Search for the cell housing the specified text and yield its [X, Y] center coordinate. 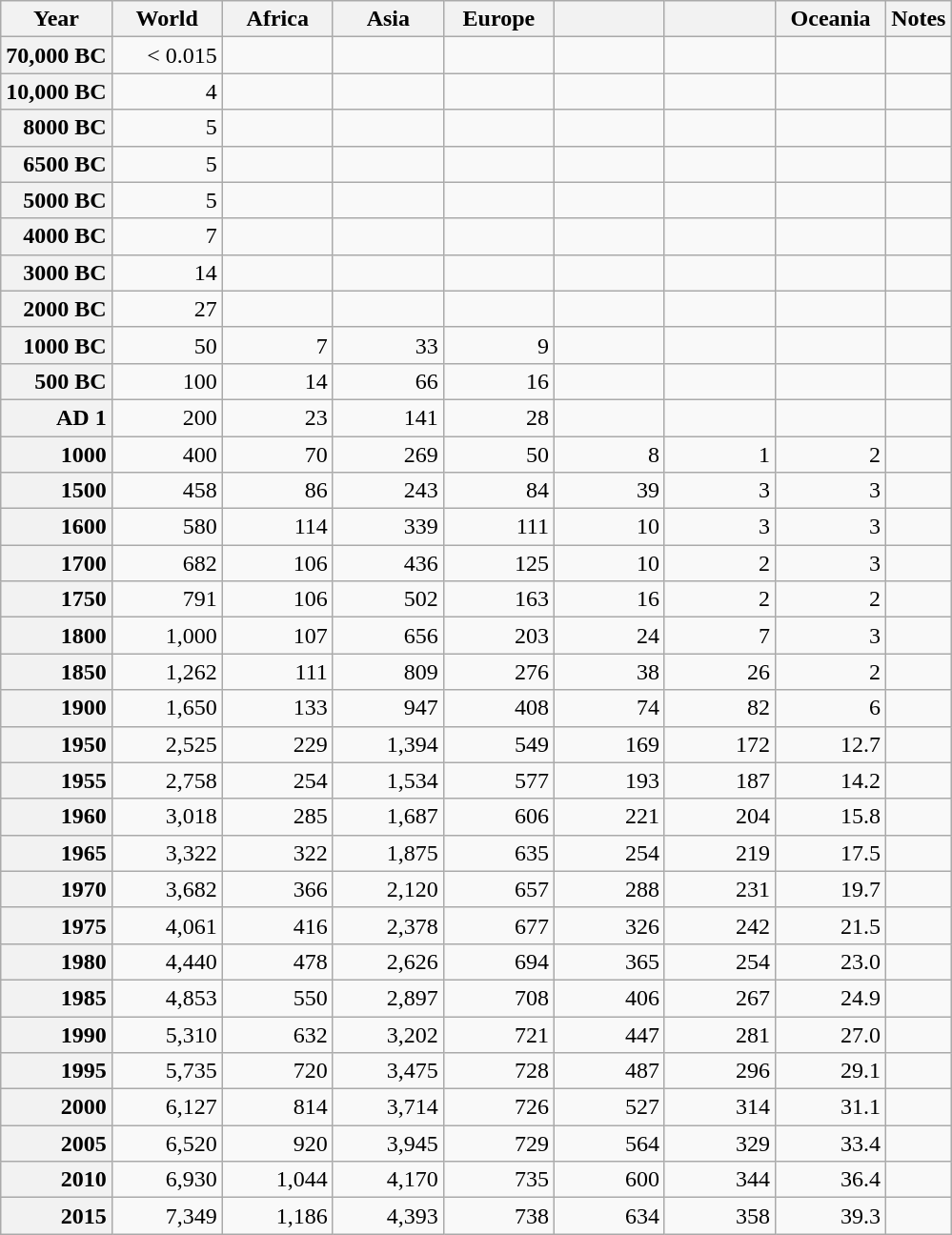
1,394 [388, 744]
1,262 [167, 672]
1850 [56, 672]
23.0 [831, 962]
Oceania [831, 19]
4,170 [388, 1180]
436 [388, 563]
2,897 [388, 998]
487 [609, 1071]
677 [498, 925]
8 [609, 455]
314 [719, 1107]
15.8 [831, 817]
1,534 [388, 780]
2015 [56, 1216]
920 [277, 1144]
169 [609, 744]
133 [277, 708]
458 [167, 491]
3,202 [388, 1034]
4000 BC [56, 236]
527 [609, 1107]
Asia [388, 19]
3000 BC [56, 273]
285 [277, 817]
33.4 [831, 1144]
344 [719, 1180]
1990 [56, 1034]
Africa [277, 19]
1970 [56, 889]
70,000 BC [56, 55]
Year [56, 19]
74 [609, 708]
269 [388, 455]
1,875 [388, 853]
721 [498, 1034]
229 [277, 744]
365 [609, 962]
326 [609, 925]
1000 [56, 455]
1960 [56, 817]
163 [498, 599]
2010 [56, 1180]
1995 [56, 1071]
1000 BC [56, 345]
242 [719, 925]
86 [277, 491]
28 [498, 417]
400 [167, 455]
809 [388, 672]
6 [831, 708]
26 [719, 672]
221 [609, 817]
296 [719, 1071]
2,120 [388, 889]
203 [498, 636]
231 [719, 889]
27 [167, 309]
580 [167, 527]
141 [388, 417]
3,714 [388, 1107]
23 [277, 417]
2000 [56, 1107]
2,525 [167, 744]
Notes [919, 19]
2,378 [388, 925]
4 [167, 91]
6500 BC [56, 164]
708 [498, 998]
947 [388, 708]
329 [719, 1144]
100 [167, 381]
549 [498, 744]
1,186 [277, 1216]
550 [277, 998]
24 [609, 636]
447 [609, 1034]
1975 [56, 925]
5,735 [167, 1071]
791 [167, 599]
694 [498, 962]
6,127 [167, 1107]
82 [719, 708]
564 [609, 1144]
39 [609, 491]
7,349 [167, 1216]
14.2 [831, 780]
729 [498, 1144]
3,945 [388, 1144]
200 [167, 417]
19.7 [831, 889]
728 [498, 1071]
187 [719, 780]
3,322 [167, 853]
38 [609, 672]
814 [277, 1107]
66 [388, 381]
322 [277, 853]
720 [277, 1071]
4,853 [167, 998]
17.5 [831, 853]
478 [277, 962]
172 [719, 744]
656 [388, 636]
2,626 [388, 962]
366 [277, 889]
632 [277, 1034]
1500 [56, 491]
6,520 [167, 1144]
276 [498, 672]
738 [498, 1216]
267 [719, 998]
339 [388, 527]
1 [719, 455]
31.1 [831, 1107]
5,310 [167, 1034]
107 [277, 636]
1,687 [388, 817]
1900 [56, 708]
9 [498, 345]
21.5 [831, 925]
114 [277, 527]
219 [719, 853]
281 [719, 1034]
Europe [498, 19]
4,393 [388, 1216]
1,650 [167, 708]
634 [609, 1216]
84 [498, 491]
500 BC [56, 381]
1985 [56, 998]
726 [498, 1107]
358 [719, 1216]
33 [388, 345]
416 [277, 925]
< 0.015 [167, 55]
1980 [56, 962]
3,682 [167, 889]
39.3 [831, 1216]
1750 [56, 599]
4,440 [167, 962]
406 [609, 998]
6,930 [167, 1180]
1600 [56, 527]
1800 [56, 636]
735 [498, 1180]
408 [498, 708]
2,758 [167, 780]
577 [498, 780]
24.9 [831, 998]
1,044 [277, 1180]
2000 BC [56, 309]
29.1 [831, 1071]
657 [498, 889]
1965 [56, 853]
682 [167, 563]
36.4 [831, 1180]
4,061 [167, 925]
AD 1 [56, 417]
1950 [56, 744]
502 [388, 599]
1700 [56, 563]
27.0 [831, 1034]
70 [277, 455]
606 [498, 817]
World [167, 19]
8000 BC [56, 128]
600 [609, 1180]
125 [498, 563]
3,018 [167, 817]
243 [388, 491]
10,000 BC [56, 91]
12.7 [831, 744]
5000 BC [56, 200]
635 [498, 853]
204 [719, 817]
3,475 [388, 1071]
2005 [56, 1144]
288 [609, 889]
1,000 [167, 636]
1955 [56, 780]
193 [609, 780]
